Output the [x, y] coordinate of the center of the cell containing the given text.  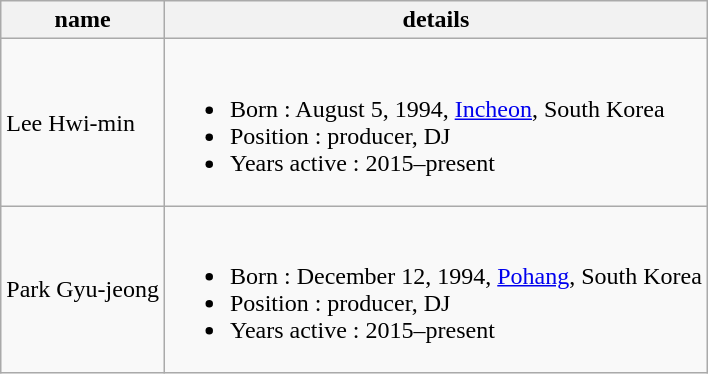
Born : December 12, 1994, Pohang, South KoreaPosition : producer, DJYears active : 2015–present [436, 290]
details [436, 20]
Lee Hwi-min [83, 122]
name [83, 20]
Born : August 5, 1994, Incheon, South KoreaPosition : producer, DJYears active : 2015–present [436, 122]
Park Gyu-jeong [83, 290]
